Extract the (x, y) coordinate from the center of the cell holding the provided text.  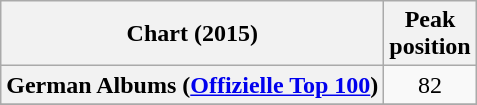
German Albums (Offizielle Top 100) (192, 85)
Peakposition (430, 34)
Chart (2015) (192, 34)
82 (430, 85)
